Output the (x, y) coordinate of the center of the cell containing the given text.  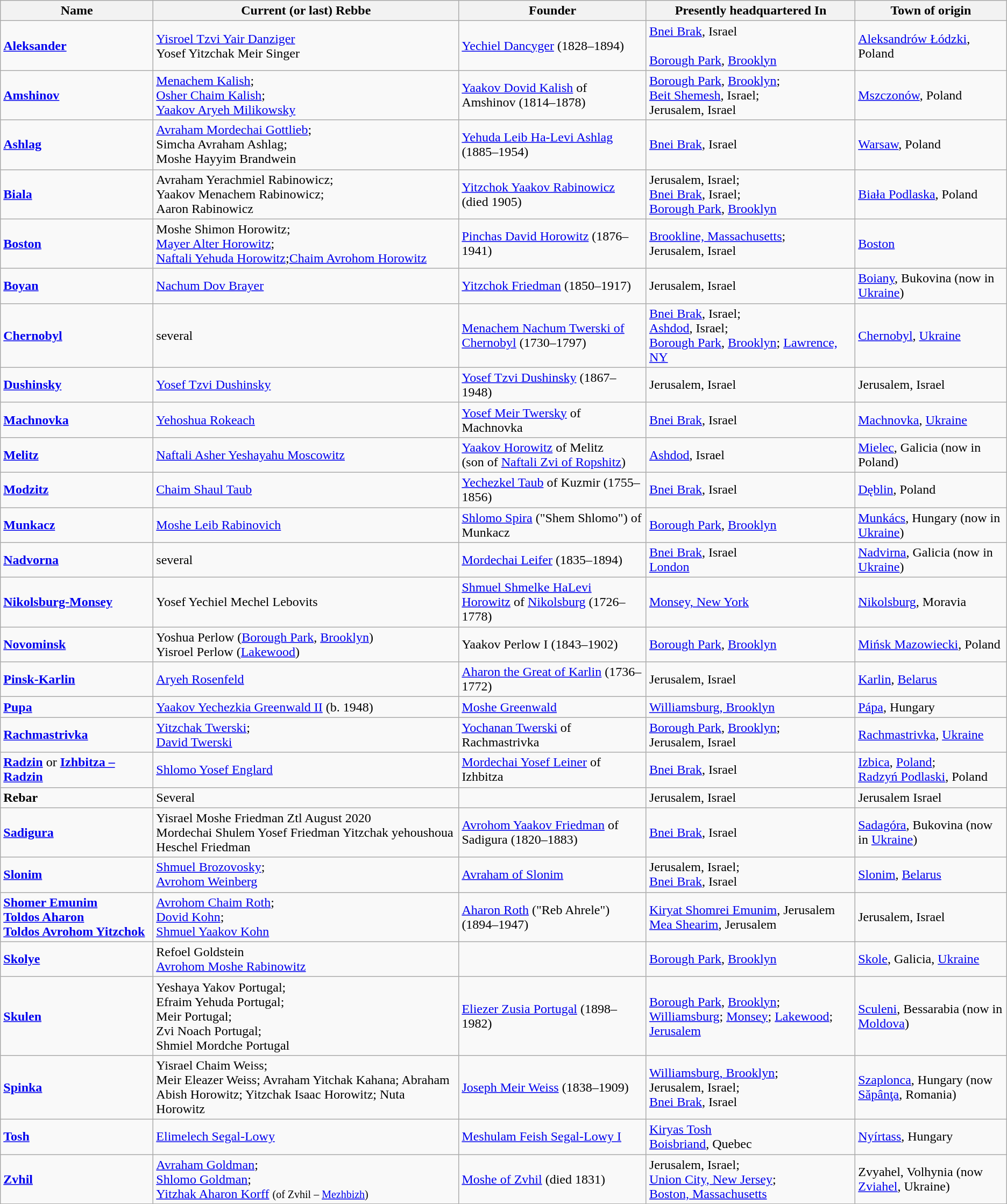
Sadigura (77, 832)
Moshe of Zvhil (died 1831) (553, 1179)
Williamsburg, Brooklyn;Jerusalem, Israel;Bnei Brak, Israel (750, 1087)
Nikolsburg-Monsey (77, 602)
Bnei Brak, IsraelBorough Park, Brooklyn (750, 46)
Tosh (77, 1137)
Pápa, Hungary (931, 707)
Jerusalem, Israel;Bnei Brak, Israel (750, 874)
Mszczonów, Poland (931, 95)
Radzin or Izhbitza – Radzin (77, 770)
Rebar (77, 797)
Chernobyl (77, 336)
Skolye (77, 959)
Monsey, New York (750, 602)
Szaplonca, Hungary (now Săpânţa, Romania) (931, 1087)
Yeshaya Yakov Portugal;Efraim Yehuda Portugal;Meir Portugal;Zvi Noach Portugal;Shmiel Mordche Portugal (306, 1016)
Kiryas ToshBoisbriand, Quebec (750, 1137)
Elimelech Segal-Lowy (306, 1137)
Bnei Brak, IsraelLondon (750, 560)
Pinsk-Karlin (77, 680)
Chernobyl, Ukraine (931, 336)
Shlomo Yosef Englard (306, 770)
Yosef Tzvi Dushinsky (306, 385)
Pupa (77, 707)
Sadagóra, Bukovina (now in Ukraine) (931, 832)
Dushinsky (77, 385)
Yechezkel Taub of Kuzmir (1755–1856) (553, 489)
Menachem Nachum Twerski of Chernobyl (1730–1797) (553, 336)
Avraham Goldman;Shlomo Goldman;Yitzhak Aharon Korff (of Zvhil – Mezhbizh) (306, 1179)
Naftali Asher Yeshayahu Moscowitz (306, 455)
Yosef Tzvi Dushinsky (1867–1948) (553, 385)
Borough Park, Brooklyn;Jerusalem, Israel (750, 735)
Jerusalem, Israel;Union City, New Jersey;Boston, Massachusetts (750, 1179)
Melitz (77, 455)
Sculeni, Bessarabia (now in Moldova) (931, 1016)
Name (77, 11)
Moshe Greenwald (553, 707)
Aleksander (77, 46)
Nadvorna (77, 560)
Izbica, Poland; Radzyń Podlaski, Poland (931, 770)
Warsaw, Poland (931, 145)
Yechiel Dancyger (1828–1894) (553, 46)
Jerusalem, Israel;Bnei Brak, Israel;Borough Park, Brooklyn (750, 194)
Biala (77, 194)
Slonim, Belarus (931, 874)
Nikolsburg, Moravia (931, 602)
Pinchas David Horowitz (1876–1941) (553, 244)
Machnovka (77, 419)
Kiryat Shomrei Emunim, JerusalemMea Shearim, Jerusalem (750, 917)
Mordechai Leifer (1835–1894) (553, 560)
Joseph Meir Weiss (1838–1909) (553, 1087)
Yochanan Twerski of Rachmastrivka (553, 735)
Refoel GoldsteinAvrohom Moshe Rabinowitz (306, 959)
Yehoshua Rokeach (306, 419)
Shmuel Shmelke HaLevi Horowitz of Nikolsburg (1726–1778) (553, 602)
Zvyahel, Volhynia (now Zviahel, Ukraine) (931, 1179)
Machnovka, Ukraine (931, 419)
Novominsk (77, 644)
Munkacz (77, 525)
Boyan (77, 286)
Chaim Shaul Taub (306, 489)
Yosef Yechiel Mechel Lebovits (306, 602)
Nachum Dov Brayer (306, 286)
Avrohom Chaim Roth; Dovid Kohn; Shmuel Yaakov Kohn (306, 917)
Aharon Roth ("Reb Ahrele") (1894–1947) (553, 917)
Eliezer Zusia Portugal (1898–1982) (553, 1016)
Yaakov Yechezkia Greenwald II (b. 1948) (306, 707)
Yehuda Leib Ha-Levi Ashlag (1885–1954) (553, 145)
Aryeh Rosenfeld (306, 680)
Brookline, Massachusetts;Jerusalem, Israel (750, 244)
Borough Park, Brooklyn; Williamsburg; Monsey; Lakewood; Jerusalem (750, 1016)
Avrohom Yaakov Friedman of Sadigura (1820–1883) (553, 832)
Current (or last) Rebbe (306, 11)
Yitzchak Twerski;David Twerski (306, 735)
Williamsburg, Brooklyn (750, 707)
Ashdod, Israel (750, 455)
Biała Podlaska, Poland (931, 194)
Bnei Brak, Israel;Ashdod, Israel;Borough Park, Brooklyn; Lawrence, NY (750, 336)
Rachmastrivka (77, 735)
Dęblin, Poland (931, 489)
Avraham Mordechai Gottlieb;Simcha Avraham Ashlag;Moshe Hayyim Brandwein (306, 145)
Presently headquartered In (750, 11)
Borough Park, Brooklyn; Beit Shemesh, Israel; Jerusalem, Israel (750, 95)
Shlomo Spira ("Shem Shlomo") of Munkacz (553, 525)
Yosef Meir Twersky of Machnovka (553, 419)
Amshinov (77, 95)
Ashlag (77, 145)
Avraham Yerachmiel Rabinowicz;Yaakov Menachem Rabinowicz;Aaron Rabinowicz (306, 194)
Yitzchok Yaakov Rabinowicz (died 1905) (553, 194)
Modzitz (77, 489)
Yitzchok Friedman (1850–1917) (553, 286)
Munkács, Hungary (now in Ukraine) (931, 525)
Yaakov Perlow I (1843–1902) (553, 644)
Skulen (77, 1016)
Spinka (77, 1087)
Moshe Leib Rabinovich (306, 525)
Shmuel Brozovosky;Avrohom Weinberg (306, 874)
Yisroel Tzvi Yair DanzigerYosef Yitzchak Meir Singer (306, 46)
Several (306, 797)
Menachem Kalish;Osher Chaim Kalish;Yaakov Aryeh Milikowsky (306, 95)
Yaakov Dovid Kalish of Amshinov (1814–1878) (553, 95)
Yisrael Chaim Weiss;Meir Eleazer Weiss; Avraham Yitchak Kahana; Abraham Abish Horowitz; Yitzchak Isaac Horowitz; Nuta Horowitz (306, 1087)
Aleksandrów Łódzki, Poland (931, 46)
Nyírtass, Hungary (931, 1137)
Rachmastrivka, Ukraine (931, 735)
Aharon the Great of Karlin (1736–1772) (553, 680)
Karlin, Belarus (931, 680)
Mińsk Mazowiecki, Poland (931, 644)
Mordechai Yosef Leiner of Izhbitza (553, 770)
Skole, Galicia, Ukraine (931, 959)
Yisrael Moshe Friedman Ztl August 2020Mordechai Shulem Yosef Friedman Yitzchak yehoushoua Heschel Friedman (306, 832)
Boiany, Bukovina (now in Ukraine) (931, 286)
Meshulam Feish Segal-Lowy I (553, 1137)
Slonim (77, 874)
Shomer EmunimToldos AharonToldos Avrohom Yitzchok (77, 917)
Jerusalem Israel (931, 797)
Moshe Shimon Horowitz;Mayer Alter Horowitz;Naftali Yehuda Horowitz;Chaim Avrohom Horowitz (306, 244)
Founder (553, 11)
Nadvirna, Galicia (now in Ukraine) (931, 560)
Town of origin (931, 11)
Avraham of Slonim (553, 874)
Zvhil (77, 1179)
Yoshua Perlow (Borough Park, Brooklyn) Yisroel Perlow (Lakewood) (306, 644)
Mielec, Galicia (now in Poland) (931, 455)
Yaakov Horowitz of Melitz(son of Naftali Zvi of Ropshitz) (553, 455)
